Return the [X, Y] coordinate for the center point of the cell that contains the specified text.  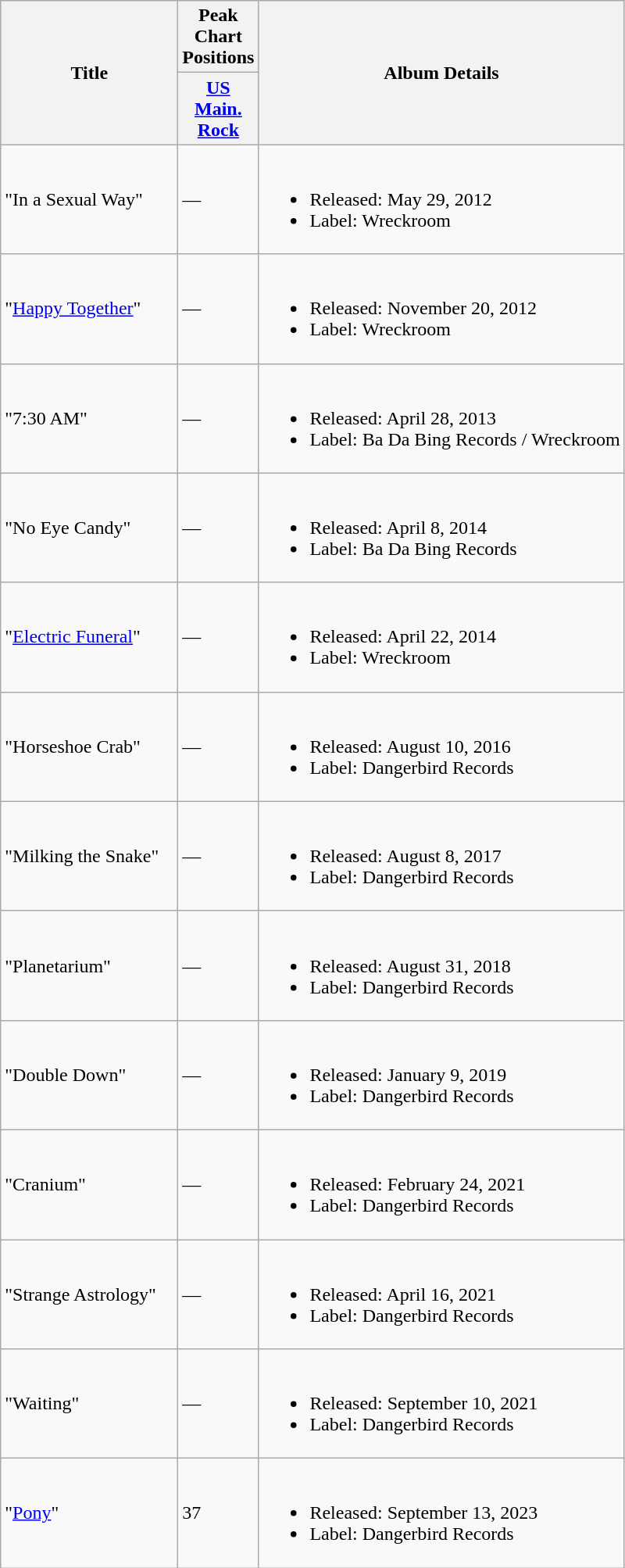
Released: August 31, 2018Label: Dangerbird Records [441, 965]
"7:30 AM" [89, 418]
"In a Sexual Way" [89, 199]
Released: September 10, 2021Label: Dangerbird Records [441, 1404]
37 [219, 1513]
Released: April 22, 2014Label: Wreckroom [441, 637]
"Double Down" [89, 1075]
"Waiting" [89, 1404]
Released: April 8, 2014Label: Ba Da Bing Records [441, 528]
"No Eye Candy" [89, 528]
"Happy Together" [89, 309]
"Cranium" [89, 1184]
Released: April 28, 2013Label: Ba Da Bing Records / Wreckroom [441, 418]
"Horseshoe Crab" [89, 746]
Released: April 16, 2021Label: Dangerbird Records [441, 1294]
Released: August 10, 2016Label: Dangerbird Records [441, 746]
"Milking the Snake" [89, 856]
Album Details [441, 73]
Released: January 9, 2019Label: Dangerbird Records [441, 1075]
"Pony" [89, 1513]
USMain.Rock [219, 109]
Released: February 24, 2021Label: Dangerbird Records [441, 1184]
Released: May 29, 2012Label: Wreckroom [441, 199]
Title [89, 73]
Released: November 20, 2012Label: Wreckroom [441, 309]
"Planetarium" [89, 965]
Released: September 13, 2023Label: Dangerbird Records [441, 1513]
"Electric Funeral" [89, 637]
"Strange Astrology" [89, 1294]
Released: August 8, 2017Label: Dangerbird Records [441, 856]
Peak Chart Positions [219, 37]
